Detect which cell encompasses the target text, then output its (x, y) center coordinate. 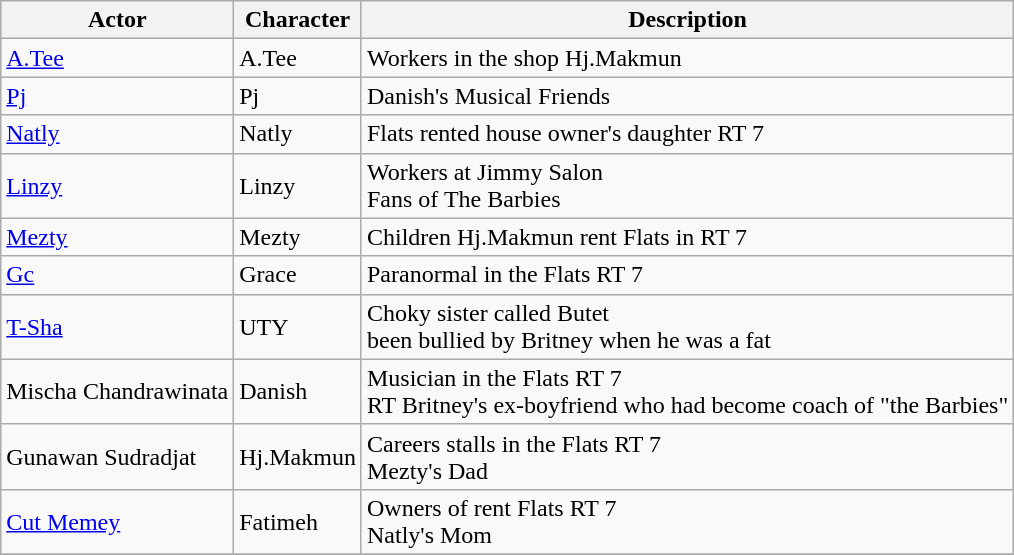
Choky sister called Butetbeen bullied by Britney when he was a fat (687, 326)
Mischa Chandrawinata (118, 392)
Fatimeh (298, 522)
Musician in the Flats RT 7RT Britney's ex-boyfriend who had become coach of "the Barbies" (687, 392)
Description (687, 20)
Actor (118, 20)
Danish (298, 392)
Gc (118, 275)
Workers at Jimmy SalonFans of The Barbies (687, 186)
Children Hj.Makmun rent Flats in RT 7 (687, 237)
Flats rented house owner's daughter RT 7 (687, 134)
Grace (298, 275)
Cut Memey (118, 522)
Careers stalls in the Flats RT 7Mezty's Dad (687, 456)
Owners of rent Flats RT 7Natly's Mom (687, 522)
Hj.Makmun (298, 456)
Workers in the shop Hj.Makmun (687, 58)
Character (298, 20)
Paranormal in the Flats RT 7 (687, 275)
UTY (298, 326)
Gunawan Sudradjat (118, 456)
T-Sha (118, 326)
Danish's Musical Friends (687, 96)
